Find where the given text appears and provide that cell's center as [X, Y] coordinate. 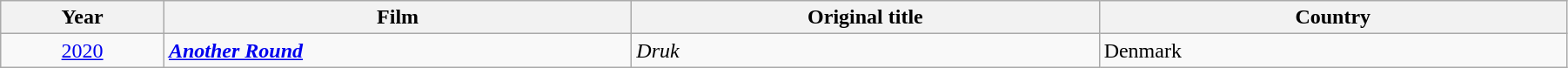
Original title [865, 17]
Year [83, 17]
Country [1333, 17]
Druk [865, 51]
Denmark [1333, 51]
Film [397, 17]
2020 [83, 51]
Another Round [397, 51]
